Detect which cell encompasses the target text, then output its (X, Y) center coordinate. 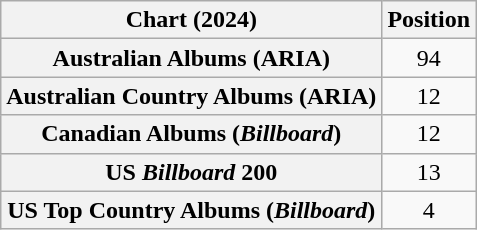
Australian Country Albums (ARIA) (192, 96)
4 (429, 210)
13 (429, 172)
US Top Country Albums (Billboard) (192, 210)
Position (429, 20)
Chart (2024) (192, 20)
Australian Albums (ARIA) (192, 58)
Canadian Albums (Billboard) (192, 134)
US Billboard 200 (192, 172)
94 (429, 58)
